Find where the given text appears and provide that cell's center as [x, y] coordinate. 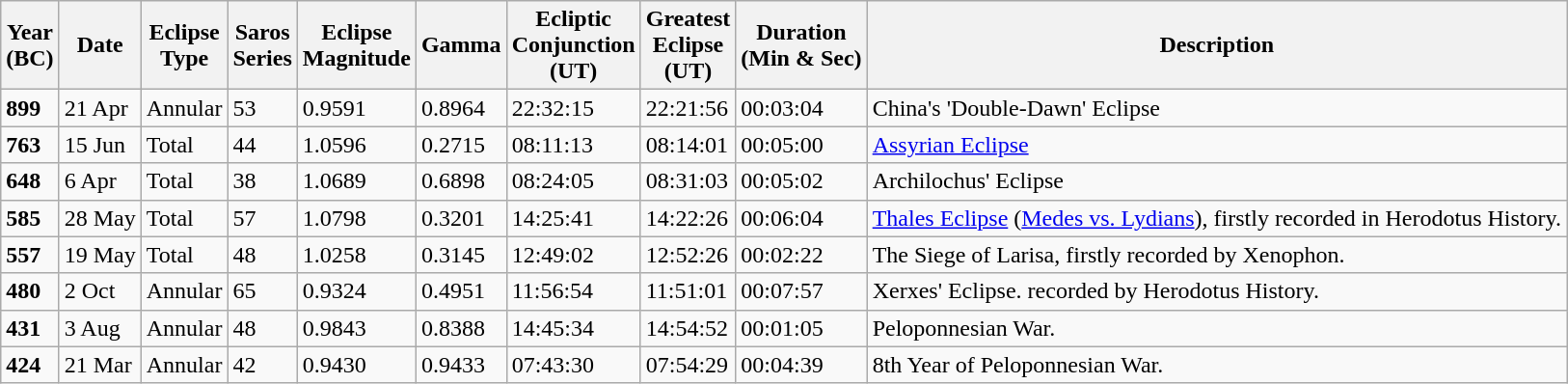
00:01:05 [801, 328]
14:22:26 [689, 218]
GreatestEclipse(UT) [689, 45]
08:14:01 [689, 145]
65 [262, 291]
12:52:26 [689, 255]
China's 'Double-Dawn' Eclipse [1217, 108]
480 [30, 291]
21 Mar [100, 365]
The Siege of Larisa, firstly recorded by Xenophon. [1217, 255]
44 [262, 145]
EclipticConjunction(UT) [573, 45]
08:11:13 [573, 145]
0.9324 [357, 291]
557 [30, 255]
Year(BC) [30, 45]
Peloponnesian War. [1217, 328]
1.0596 [357, 145]
14:54:52 [689, 328]
11:51:01 [689, 291]
0.2715 [461, 145]
Archilochus' Eclipse [1217, 181]
648 [30, 181]
0.3145 [461, 255]
0.9433 [461, 365]
19 May [100, 255]
Gamma [461, 45]
0.8388 [461, 328]
08:24:05 [573, 181]
00:02:22 [801, 255]
1.0689 [357, 181]
11:56:54 [573, 291]
Thales Eclipse (Medes vs. Lydians), firstly recorded in Herodotus History. [1217, 218]
763 [30, 145]
EclipseType [184, 45]
42 [262, 365]
899 [30, 108]
38 [262, 181]
07:43:30 [573, 365]
14:45:34 [573, 328]
424 [30, 365]
22:21:56 [689, 108]
00:05:02 [801, 181]
0.4951 [461, 291]
Date [100, 45]
22:32:15 [573, 108]
15 Jun [100, 145]
12:49:02 [573, 255]
0.3201 [461, 218]
3 Aug [100, 328]
07:54:29 [689, 365]
00:03:04 [801, 108]
28 May [100, 218]
57 [262, 218]
21 Apr [100, 108]
0.9843 [357, 328]
585 [30, 218]
Assyrian Eclipse [1217, 145]
Xerxes' Eclipse. recorded by Herodotus History. [1217, 291]
8th Year of Peloponnesian War. [1217, 365]
0.6898 [461, 181]
00:04:39 [801, 365]
Duration(Min & Sec) [801, 45]
Description [1217, 45]
2 Oct [100, 291]
0.9430 [357, 365]
00:06:04 [801, 218]
SarosSeries [262, 45]
00:05:00 [801, 145]
0.8964 [461, 108]
0.9591 [357, 108]
EclipseMagnitude [357, 45]
1.0258 [357, 255]
53 [262, 108]
431 [30, 328]
6 Apr [100, 181]
08:31:03 [689, 181]
14:25:41 [573, 218]
1.0798 [357, 218]
00:07:57 [801, 291]
